For the text-containing cell, return its midpoint in [X, Y] coordinate format. 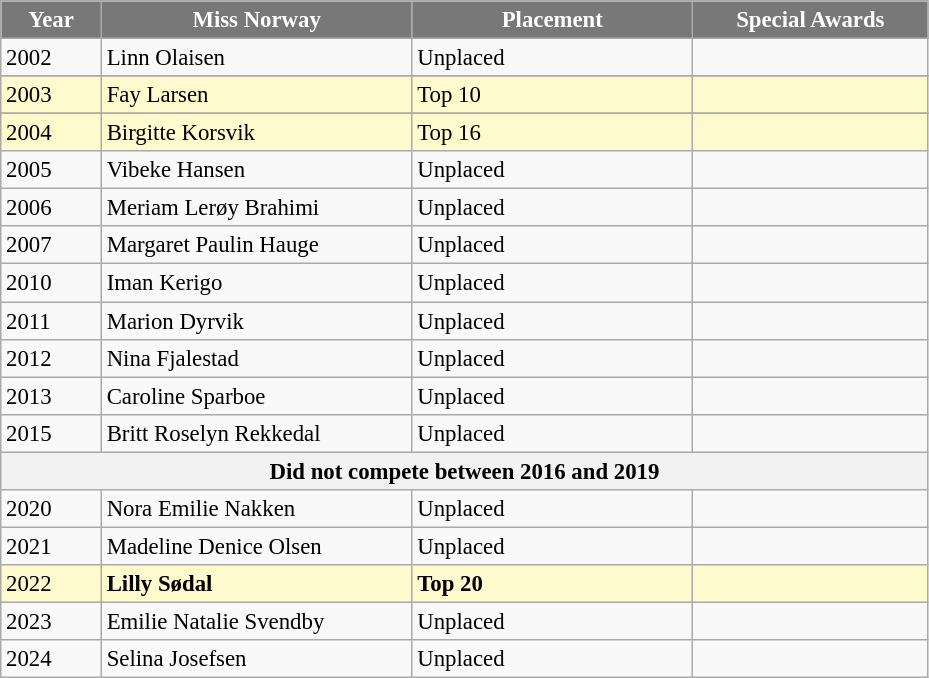
2010 [52, 283]
Birgitte Korsvik [256, 133]
Meriam Lerøy Brahimi [256, 208]
2012 [52, 358]
2015 [52, 433]
2011 [52, 321]
2020 [52, 509]
2022 [52, 584]
Britt Roselyn Rekkedal [256, 433]
Nora Emilie Nakken [256, 509]
2003 [52, 95]
2007 [52, 245]
Nina Fjalestad [256, 358]
Marion Dyrvik [256, 321]
2023 [52, 621]
Vibeke Hansen [256, 170]
Emilie Natalie Svendby [256, 621]
2021 [52, 546]
Caroline Sparboe [256, 396]
Top 20 [552, 584]
Fay Larsen [256, 95]
2002 [52, 58]
2024 [52, 659]
Special Awards [811, 20]
Linn Olaisen [256, 58]
2005 [52, 170]
Year [52, 20]
Top 16 [552, 133]
Miss Norway [256, 20]
Margaret Paulin Hauge [256, 245]
2006 [52, 208]
Selina Josefsen [256, 659]
Placement [552, 20]
Lilly Sødal [256, 584]
Iman Kerigo [256, 283]
Top 10 [552, 95]
Madeline Denice Olsen [256, 546]
Did not compete between 2016 and 2019 [464, 471]
2004 [52, 133]
2013 [52, 396]
